Search for the cell housing the specified text and yield its (X, Y) center coordinate. 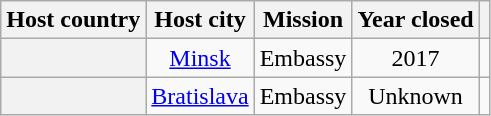
Bratislava (200, 96)
Year closed (416, 20)
Host city (200, 20)
Unknown (416, 96)
Mission (303, 20)
2017 (416, 58)
Minsk (200, 58)
Host country (74, 20)
